Capture the cell that displays the provided text and extract its (x, y) central coordinate. 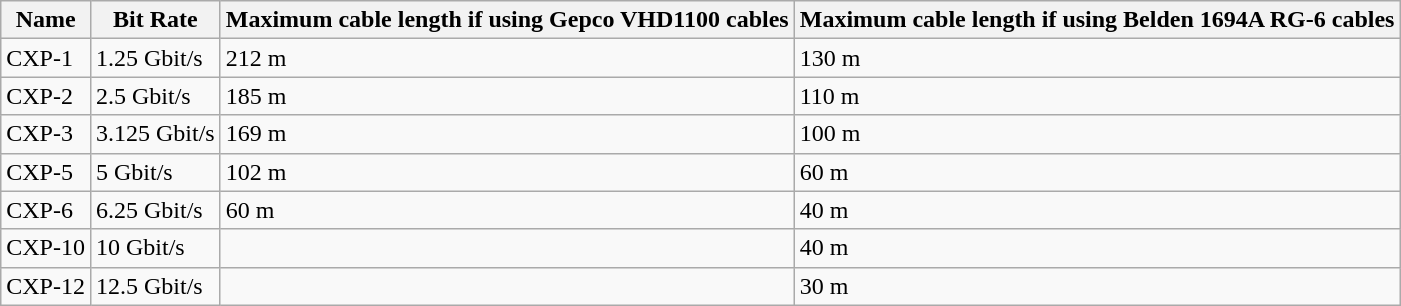
CXP-3 (46, 134)
CXP-2 (46, 96)
100 m (1097, 134)
3.125 Gbit/s (155, 134)
110 m (1097, 96)
10 Gbit/s (155, 248)
130 m (1097, 58)
Name (46, 20)
1.25 Gbit/s (155, 58)
102 m (507, 172)
Maximum cable length if using Belden 1694A RG-6 cables (1097, 20)
30 m (1097, 286)
212 m (507, 58)
CXP-10 (46, 248)
Maximum cable length if using Gepco VHD1100 cables (507, 20)
12.5 Gbit/s (155, 286)
5 Gbit/s (155, 172)
CXP-6 (46, 210)
6.25 Gbit/s (155, 210)
CXP-5 (46, 172)
2.5 Gbit/s (155, 96)
CXP-12 (46, 286)
CXP-1 (46, 58)
169 m (507, 134)
Bit Rate (155, 20)
185 m (507, 96)
